Identify which cell holds the provided text, then report its (x, y) central coordinate. 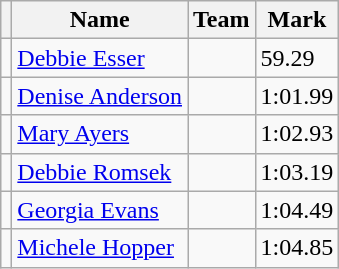
Debbie Esser (100, 58)
Mark (297, 20)
Michele Hopper (100, 248)
1:01.99 (297, 96)
1:02.93 (297, 134)
Denise Anderson (100, 96)
Name (100, 20)
Debbie Romsek (100, 172)
Georgia Evans (100, 210)
Team (222, 20)
Mary Ayers (100, 134)
1:04.85 (297, 248)
1:04.49 (297, 210)
59.29 (297, 58)
1:03.19 (297, 172)
